For the text-containing cell, return its midpoint in (X, Y) coordinate format. 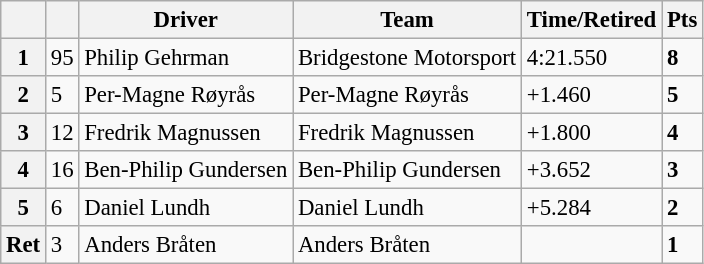
+1.460 (592, 95)
16 (62, 170)
Pts (682, 20)
+5.284 (592, 208)
12 (62, 133)
Time/Retired (592, 20)
Team (408, 20)
Driver (186, 20)
95 (62, 58)
Bridgestone Motorsport (408, 58)
+1.800 (592, 133)
Philip Gehrman (186, 58)
6 (62, 208)
4:21.550 (592, 58)
+3.652 (592, 170)
8 (682, 58)
Ret (24, 245)
